Locate the cell with the specified text and output its [x, y] center coordinate. 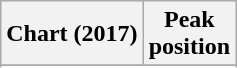
Chart (2017) [72, 34]
Peakposition [189, 34]
